Capture the cell that displays the provided text and extract its (X, Y) central coordinate. 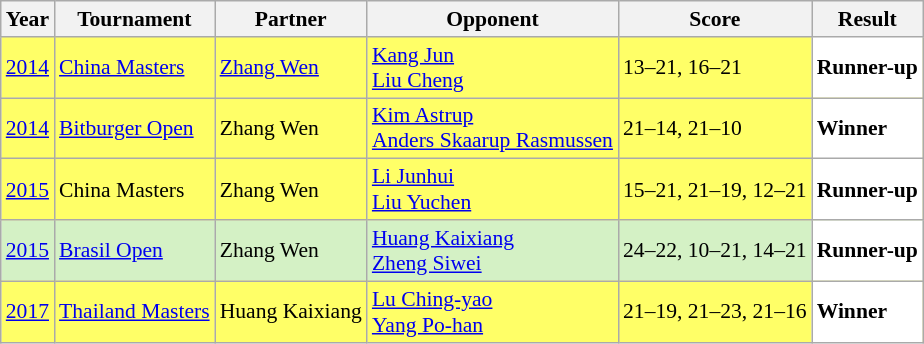
Tournament (134, 19)
Huang Kaixiang Zheng Siwei (492, 250)
24–22, 10–21, 14–21 (715, 250)
21–19, 21–23, 21–16 (715, 312)
13–21, 16–21 (715, 68)
Partner (291, 19)
Result (868, 19)
15–21, 21–19, 12–21 (715, 190)
Li Junhui Liu Yuchen (492, 190)
Thailand Masters (134, 312)
Year (28, 19)
Opponent (492, 19)
Score (715, 19)
Kim Astrup Anders Skaarup Rasmussen (492, 128)
Lu Ching-yao Yang Po-han (492, 312)
21–14, 21–10 (715, 128)
2017 (28, 312)
Brasil Open (134, 250)
Bitburger Open (134, 128)
Huang Kaixiang (291, 312)
Kang Jun Liu Cheng (492, 68)
